Determine the [X, Y] coordinate at the center of the cell enclosing the given text.  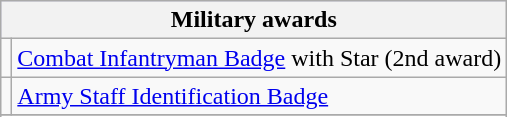
Military awards [254, 20]
Army Staff Identification Badge [260, 96]
Combat Infantryman Badge with Star (2nd award) [260, 58]
